Output the (x, y) coordinate of the center of the cell containing the given text.  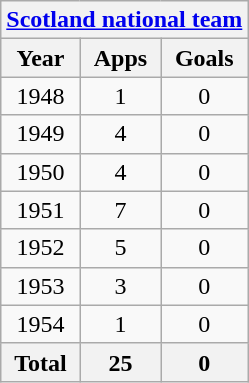
1949 (40, 134)
Scotland national team (124, 20)
Goals (204, 58)
Year (40, 58)
1953 (40, 286)
1950 (40, 172)
5 (120, 248)
3 (120, 286)
1952 (40, 248)
25 (120, 362)
1948 (40, 96)
7 (120, 210)
1951 (40, 210)
Total (40, 362)
Apps (120, 58)
1954 (40, 324)
